Capture the cell that displays the provided text and extract its [x, y] central coordinate. 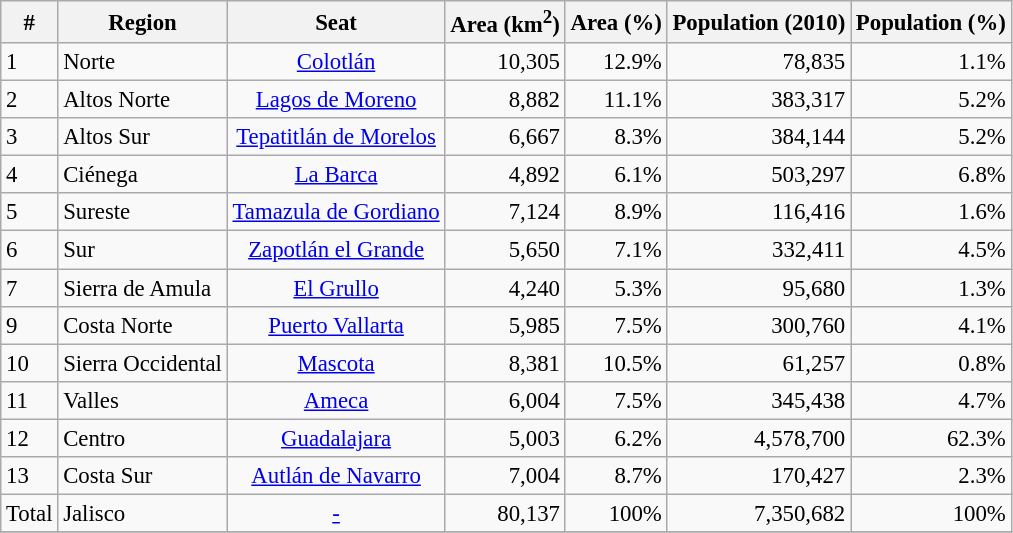
Autlán de Navarro [336, 476]
Norte [142, 62]
# [30, 22]
6,004 [505, 400]
Sierra Occidental [142, 363]
1.6% [932, 213]
78,835 [758, 62]
4.5% [932, 250]
10.5% [616, 363]
4,578,700 [758, 438]
5.3% [616, 288]
Zapotlán el Grande [336, 250]
Ciénega [142, 175]
Altos Norte [142, 100]
1.3% [932, 288]
61,257 [758, 363]
7,350,682 [758, 513]
4.1% [932, 325]
383,317 [758, 100]
Guadalajara [336, 438]
8,381 [505, 363]
Population (2010) [758, 22]
7,124 [505, 213]
8.3% [616, 137]
4.7% [932, 400]
4,240 [505, 288]
5,985 [505, 325]
9 [30, 325]
3 [30, 137]
384,144 [758, 137]
345,438 [758, 400]
0.8% [932, 363]
13 [30, 476]
12 [30, 438]
1.1% [932, 62]
Valles [142, 400]
116,416 [758, 213]
170,427 [758, 476]
6.1% [616, 175]
5,650 [505, 250]
Mascota [336, 363]
10 [30, 363]
5 [30, 213]
2 [30, 100]
Sur [142, 250]
Total [30, 513]
503,297 [758, 175]
7,004 [505, 476]
Sureste [142, 213]
Sierra de Amula [142, 288]
La Barca [336, 175]
Ameca [336, 400]
4,892 [505, 175]
Colotlán [336, 62]
6 [30, 250]
62.3% [932, 438]
8.7% [616, 476]
10,305 [505, 62]
11 [30, 400]
4 [30, 175]
95,680 [758, 288]
11.1% [616, 100]
Costa Sur [142, 476]
El Grullo [336, 288]
Tepatitlán de Morelos [336, 137]
Centro [142, 438]
Altos Sur [142, 137]
7 [30, 288]
6.8% [932, 175]
332,411 [758, 250]
5,003 [505, 438]
80,137 [505, 513]
6.2% [616, 438]
Jalisco [142, 513]
7.1% [616, 250]
Seat [336, 22]
8,882 [505, 100]
Region [142, 22]
Area (%) [616, 22]
300,760 [758, 325]
Population (%) [932, 22]
Tamazula de Gordiano [336, 213]
Puerto Vallarta [336, 325]
Costa Norte [142, 325]
Area (km2) [505, 22]
6,667 [505, 137]
12.9% [616, 62]
Lagos de Moreno [336, 100]
2.3% [932, 476]
- [336, 513]
1 [30, 62]
8.9% [616, 213]
